Locate the cell with the specified text and output its [x, y] center coordinate. 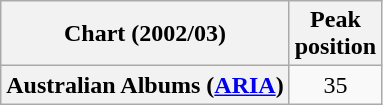
Peakposition [335, 34]
Chart (2002/03) [145, 34]
Australian Albums (ARIA) [145, 85]
35 [335, 85]
